Output the [x, y] coordinate of the center of the cell containing the given text.  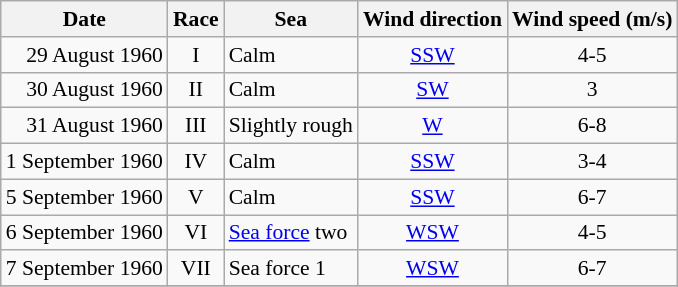
Slightly rough [291, 126]
V [196, 197]
IV [196, 162]
Wind speed (m/s) [592, 19]
III [196, 126]
3 [592, 90]
Date [84, 19]
29 August 1960 [84, 55]
W [432, 126]
Wind direction [432, 19]
Sea force two [291, 233]
5 September 1960 [84, 197]
II [196, 90]
6-8 [592, 126]
1 September 1960 [84, 162]
7 September 1960 [84, 269]
6 September 1960 [84, 233]
Sea [291, 19]
Sea force 1 [291, 269]
3-4 [592, 162]
SW [432, 90]
30 August 1960 [84, 90]
I [196, 55]
VI [196, 233]
VII [196, 269]
Race [196, 19]
31 August 1960 [84, 126]
